Identify which cell holds the provided text, then report its [x, y] central coordinate. 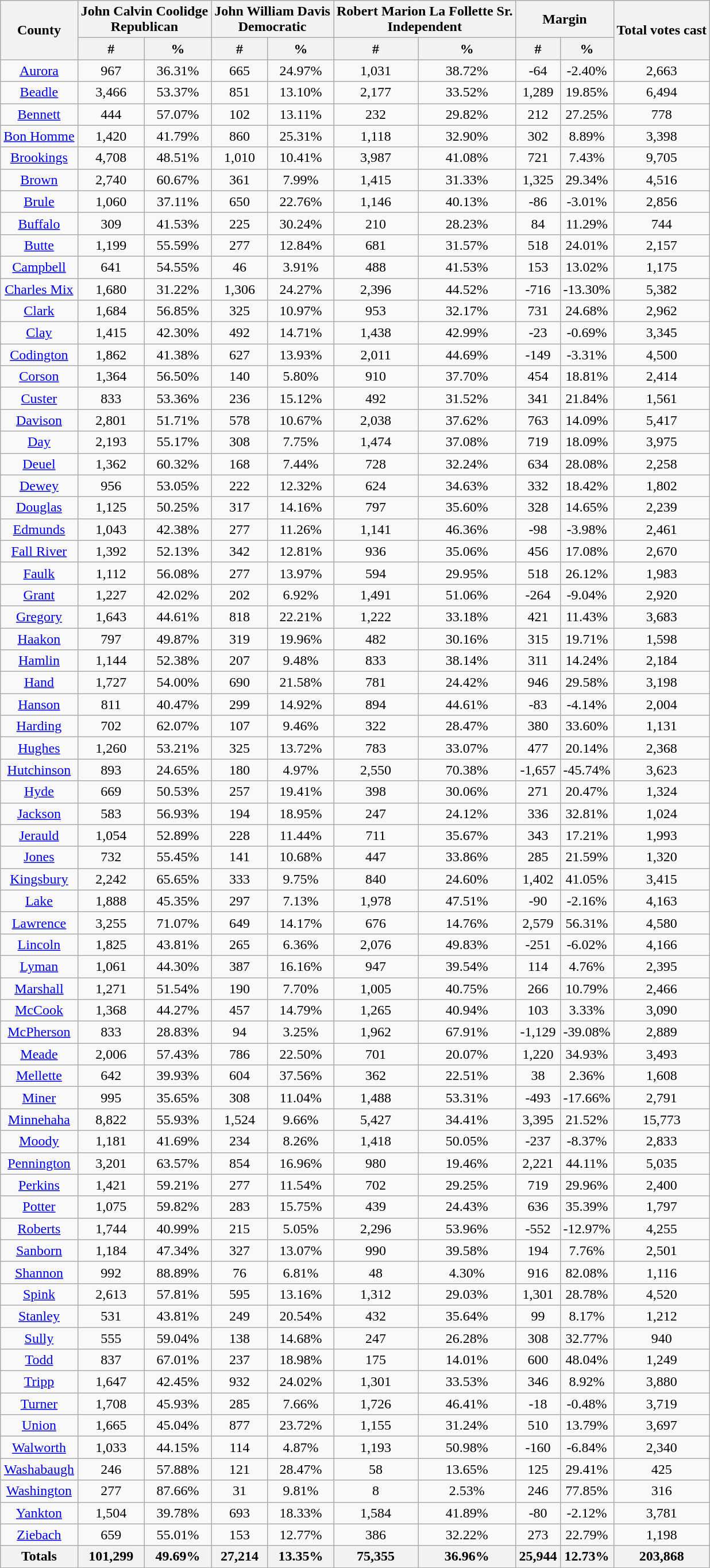
24.43% [467, 1207]
49.87% [177, 639]
48.51% [177, 158]
1,116 [662, 1272]
14.76% [467, 923]
36.96% [467, 1557]
14.24% [587, 661]
627 [240, 355]
1,265 [376, 1011]
-83 [538, 704]
877 [240, 1426]
4.30% [467, 1272]
28.08% [587, 464]
1,155 [376, 1426]
Miner [39, 1098]
19.46% [467, 1163]
88.89% [177, 1272]
346 [538, 1382]
Dewey [39, 486]
1,418 [376, 1141]
28.78% [587, 1294]
1,125 [111, 508]
271 [538, 792]
1,324 [662, 792]
488 [376, 267]
12.77% [300, 1535]
342 [240, 551]
15.75% [300, 1207]
12.32% [300, 486]
31.33% [467, 180]
11.43% [587, 617]
1,862 [111, 355]
-6.84% [587, 1447]
35.60% [467, 508]
44.11% [587, 1163]
-2.12% [587, 1513]
387 [240, 966]
1,060 [111, 202]
3,466 [111, 92]
1,112 [111, 573]
2,184 [662, 661]
14.92% [300, 704]
Grant [39, 595]
46.36% [467, 529]
41.05% [587, 879]
Bon Homme [39, 136]
1,184 [111, 1250]
1,312 [376, 1294]
71.07% [177, 923]
1,144 [111, 661]
781 [376, 683]
Buffalo [39, 223]
1,802 [662, 486]
24.12% [467, 814]
Davison [39, 420]
33.53% [467, 1382]
447 [376, 857]
336 [538, 814]
1,888 [111, 901]
-264 [538, 595]
21.84% [587, 398]
7.44% [300, 464]
13.10% [300, 92]
Todd [39, 1360]
44.52% [467, 289]
10.67% [300, 420]
2,242 [111, 879]
604 [240, 1076]
Faulk [39, 573]
10.68% [300, 857]
17.21% [587, 835]
37.62% [467, 420]
1,289 [538, 92]
57.43% [177, 1054]
50.25% [177, 508]
20.07% [467, 1054]
35.65% [177, 1098]
3,201 [111, 1163]
8,822 [111, 1120]
956 [111, 486]
2,258 [662, 464]
38.72% [467, 71]
39.93% [177, 1076]
Minnehaha [39, 1120]
555 [111, 1338]
12.73% [587, 1557]
19.85% [587, 92]
45.35% [177, 901]
6.92% [300, 595]
24.27% [300, 289]
Hughes [39, 748]
42.38% [177, 529]
47.51% [467, 901]
Perkins [39, 1185]
22.76% [300, 202]
60.32% [177, 464]
4.87% [300, 1447]
1,061 [111, 966]
1,504 [111, 1513]
24.42% [467, 683]
Aurora [39, 71]
3,987 [376, 158]
1,524 [240, 1120]
1,584 [376, 1513]
53.37% [177, 92]
932 [240, 1382]
1,075 [111, 1207]
273 [538, 1535]
210 [376, 223]
-9.04% [587, 595]
1,010 [240, 158]
28.23% [467, 223]
11.04% [300, 1098]
13.16% [300, 1294]
48.04% [587, 1360]
54.55% [177, 267]
1,797 [662, 1207]
34.41% [467, 1120]
141 [240, 857]
711 [376, 835]
Walworth [39, 1447]
1,978 [376, 901]
946 [538, 683]
45.04% [177, 1426]
Total votes cast [662, 30]
38.14% [467, 661]
11.26% [300, 529]
893 [111, 770]
42.30% [177, 333]
7.70% [300, 988]
5.05% [300, 1229]
-0.69% [587, 333]
2,461 [662, 529]
Hanson [39, 704]
Harding [39, 726]
-4.14% [587, 704]
32.17% [467, 311]
Moody [39, 1141]
731 [538, 311]
4,163 [662, 901]
53.96% [467, 1229]
51.54% [177, 988]
1,368 [111, 1011]
2,400 [662, 1185]
55.93% [177, 1120]
1,306 [240, 289]
1,227 [111, 595]
38 [538, 1076]
140 [240, 377]
41.89% [467, 1513]
49.83% [467, 944]
228 [240, 835]
41.69% [177, 1141]
1,438 [376, 333]
Spink [39, 1294]
18.95% [300, 814]
249 [240, 1316]
32.90% [467, 136]
54.00% [177, 683]
2,670 [662, 551]
3,090 [662, 1011]
327 [240, 1250]
55.59% [177, 245]
1,146 [376, 202]
1,421 [111, 1185]
21.59% [587, 857]
1,708 [111, 1404]
2,833 [662, 1141]
2,550 [376, 770]
-0.48% [587, 1404]
-45.74% [587, 770]
1,561 [662, 398]
7.66% [300, 1404]
55.17% [177, 442]
12.84% [300, 245]
3,395 [538, 1120]
44.27% [177, 1011]
40.75% [467, 988]
1,474 [376, 442]
56.85% [177, 311]
175 [376, 1360]
Jones [39, 857]
57.81% [177, 1294]
3,398 [662, 136]
477 [538, 748]
659 [111, 1535]
1,024 [662, 814]
3,345 [662, 333]
18.42% [587, 486]
40.99% [177, 1229]
24.02% [300, 1382]
Codington [39, 355]
380 [538, 726]
1,993 [662, 835]
Kingsbury [39, 879]
Yankton [39, 1513]
Robert Marion La Follette Sr.Independent [424, 20]
Deuel [39, 464]
Totals [39, 1557]
16.16% [300, 966]
48 [376, 1272]
32.24% [467, 464]
265 [240, 944]
Hutchinson [39, 770]
82.08% [587, 1272]
Lawrence [39, 923]
29.58% [587, 683]
33.52% [467, 92]
837 [111, 1360]
2.53% [467, 1491]
53.31% [467, 1098]
Edmunds [39, 529]
Meade [39, 1054]
14.79% [300, 1011]
311 [538, 661]
42.99% [467, 333]
1,665 [111, 1426]
10.97% [300, 311]
3,198 [662, 683]
Shannon [39, 1272]
21.58% [300, 683]
2,396 [376, 289]
9,705 [662, 158]
1,727 [111, 683]
202 [240, 595]
1,364 [111, 377]
4,500 [662, 355]
701 [376, 1054]
19.41% [300, 792]
37.70% [467, 377]
1,491 [376, 595]
84 [538, 223]
4,166 [662, 944]
2,663 [662, 71]
1,825 [111, 944]
-251 [538, 944]
2,613 [111, 1294]
Day [39, 442]
10.41% [300, 158]
225 [240, 223]
45.93% [177, 1404]
41.08% [467, 158]
2,296 [376, 1229]
-1,657 [538, 770]
Brookings [39, 158]
2,856 [662, 202]
642 [111, 1076]
59.04% [177, 1338]
Ziebach [39, 1535]
1,043 [111, 529]
33.07% [467, 748]
894 [376, 704]
4,516 [662, 180]
Pennington [39, 1163]
2.36% [587, 1076]
9.81% [300, 1491]
1,220 [538, 1054]
7.43% [587, 158]
121 [240, 1469]
19.71% [587, 639]
50.05% [467, 1141]
1,222 [376, 617]
24.60% [467, 879]
John Calvin CoolidgeRepublican [144, 20]
25,944 [538, 1557]
3.33% [587, 1011]
3,719 [662, 1404]
1,744 [111, 1229]
21.52% [587, 1120]
641 [111, 267]
Gregory [39, 617]
59.82% [177, 1207]
Haakon [39, 639]
234 [240, 1141]
35.67% [467, 835]
52.38% [177, 661]
332 [538, 486]
9.46% [300, 726]
37.08% [467, 442]
-13.30% [587, 289]
990 [376, 1250]
916 [538, 1272]
457 [240, 1011]
1,198 [662, 1535]
Custer [39, 398]
51.71% [177, 420]
1,962 [376, 1032]
Lyman [39, 966]
3,683 [662, 617]
1,212 [662, 1316]
1,983 [662, 573]
361 [240, 180]
2,368 [662, 748]
947 [376, 966]
-160 [538, 1447]
-237 [538, 1141]
20.47% [587, 792]
Clay [39, 333]
3.91% [300, 267]
24.68% [587, 311]
36.31% [177, 71]
Sanborn [39, 1250]
31.24% [467, 1426]
4,580 [662, 923]
681 [376, 245]
37.56% [300, 1076]
18.33% [300, 1513]
22.21% [300, 617]
Butte [39, 245]
1,392 [111, 551]
-90 [538, 901]
44.15% [177, 1447]
52.89% [177, 835]
Hand [39, 683]
5,427 [376, 1120]
650 [240, 202]
8.89% [587, 136]
2,466 [662, 988]
47.34% [177, 1250]
33.18% [467, 617]
27,214 [240, 1557]
18.09% [587, 442]
99 [538, 1316]
14.09% [587, 420]
16.96% [300, 1163]
Mellette [39, 1076]
75,355 [376, 1557]
Charles Mix [39, 289]
Stanley [39, 1316]
-552 [538, 1229]
7.13% [300, 901]
Lake [39, 901]
John William DavisDemocratic [272, 20]
690 [240, 683]
-64 [538, 71]
Sully [39, 1338]
42.45% [177, 1382]
203,868 [662, 1557]
594 [376, 573]
13.97% [300, 573]
13.11% [300, 114]
-3.01% [587, 202]
940 [662, 1338]
322 [376, 726]
1,726 [376, 1404]
29.82% [467, 114]
215 [240, 1229]
2,395 [662, 966]
-17.66% [587, 1098]
22.51% [467, 1076]
1,608 [662, 1076]
Marshall [39, 988]
343 [538, 835]
3.25% [300, 1032]
1,260 [111, 748]
McCook [39, 1011]
20.14% [587, 748]
2,193 [111, 442]
138 [240, 1338]
315 [538, 639]
3,697 [662, 1426]
Brule [39, 202]
34.63% [467, 486]
778 [662, 114]
2,414 [662, 377]
30.06% [467, 792]
624 [376, 486]
-18 [538, 1404]
168 [240, 464]
432 [376, 1316]
8.17% [587, 1316]
-149 [538, 355]
13.65% [467, 1469]
Jackson [39, 814]
31.57% [467, 245]
936 [376, 551]
125 [538, 1469]
-39.08% [587, 1032]
1,402 [538, 879]
763 [538, 420]
1,420 [111, 136]
665 [240, 71]
1,488 [376, 1098]
2,157 [662, 245]
328 [538, 508]
102 [240, 114]
76 [240, 1272]
693 [240, 1513]
11.44% [300, 835]
6.81% [300, 1272]
1,680 [111, 289]
57.07% [177, 114]
721 [538, 158]
41.38% [177, 355]
425 [662, 1469]
Roberts [39, 1229]
649 [240, 923]
1,320 [662, 857]
953 [376, 311]
7.99% [300, 180]
Corson [39, 377]
2,177 [376, 92]
14.16% [300, 508]
1,643 [111, 617]
2,920 [662, 595]
362 [376, 1076]
3,880 [662, 1382]
40.47% [177, 704]
531 [111, 1316]
1,271 [111, 988]
482 [376, 639]
190 [240, 988]
992 [111, 1272]
101,299 [111, 1557]
1,199 [111, 245]
22.50% [300, 1054]
63.57% [177, 1163]
9.66% [300, 1120]
McPherson [39, 1032]
Brown [39, 180]
13.35% [300, 1557]
34.93% [587, 1054]
32.77% [587, 1338]
967 [111, 71]
17.08% [587, 551]
3,415 [662, 879]
27.25% [587, 114]
840 [376, 879]
7.75% [300, 442]
1,647 [111, 1382]
9.75% [300, 879]
46.41% [467, 1404]
14.17% [300, 923]
2,579 [538, 923]
1,033 [111, 1447]
87.66% [177, 1491]
910 [376, 377]
1,181 [111, 1141]
444 [111, 114]
32.22% [467, 1535]
8.26% [300, 1141]
7.76% [587, 1250]
29.95% [467, 573]
578 [240, 420]
Tripp [39, 1382]
2,006 [111, 1054]
676 [376, 923]
818 [240, 617]
980 [376, 1163]
583 [111, 814]
Lincoln [39, 944]
3,493 [662, 1054]
44.69% [467, 355]
1,249 [662, 1360]
22.79% [587, 1535]
6.36% [300, 944]
59.21% [177, 1185]
421 [538, 617]
851 [240, 92]
52.13% [177, 551]
-2.40% [587, 71]
40.13% [467, 202]
Jerauld [39, 835]
35.39% [587, 1207]
600 [538, 1360]
1,362 [111, 464]
1,193 [376, 1447]
94 [240, 1032]
5,382 [662, 289]
456 [538, 551]
24.01% [587, 245]
77.85% [587, 1491]
2,221 [538, 1163]
55.01% [177, 1535]
70.38% [467, 770]
31 [240, 1491]
31.52% [467, 398]
46 [240, 267]
26.12% [587, 573]
398 [376, 792]
3,623 [662, 770]
11.29% [587, 223]
299 [240, 704]
333 [240, 879]
386 [376, 1535]
56.50% [177, 377]
1,598 [662, 639]
13.79% [587, 1426]
13.02% [587, 267]
4,708 [111, 158]
2,501 [662, 1250]
14.01% [467, 1360]
13.07% [300, 1250]
Campbell [39, 267]
232 [376, 114]
317 [240, 508]
31.22% [177, 289]
302 [538, 136]
4.76% [587, 966]
County [39, 30]
3,975 [662, 442]
6,494 [662, 92]
283 [240, 1207]
10.79% [587, 988]
510 [538, 1426]
Clark [39, 311]
24.65% [177, 770]
19.96% [300, 639]
237 [240, 1360]
Hyde [39, 792]
2,962 [662, 311]
Union [39, 1426]
-2.16% [587, 901]
14.65% [587, 508]
8 [376, 1491]
41.79% [177, 136]
56.08% [177, 573]
35.06% [467, 551]
103 [538, 1011]
26.28% [467, 1338]
2,889 [662, 1032]
297 [240, 901]
212 [538, 114]
1,325 [538, 180]
40.94% [467, 1011]
67.01% [177, 1360]
2,004 [662, 704]
2,011 [376, 355]
732 [111, 857]
29.34% [587, 180]
439 [376, 1207]
-1,129 [538, 1032]
37.11% [177, 202]
5.80% [300, 377]
51.06% [467, 595]
Beadle [39, 92]
5,417 [662, 420]
2,740 [111, 180]
14.68% [300, 1338]
1,141 [376, 529]
2,340 [662, 1447]
14.71% [300, 333]
Margin [565, 20]
39.58% [467, 1250]
4,255 [662, 1229]
1,684 [111, 311]
1,054 [111, 835]
11.54% [300, 1185]
-8.37% [587, 1141]
728 [376, 464]
33.60% [587, 726]
55.45% [177, 857]
4.97% [300, 770]
-23 [538, 333]
-80 [538, 1513]
309 [111, 223]
257 [240, 792]
53.36% [177, 398]
2,038 [376, 420]
180 [240, 770]
316 [662, 1491]
25.31% [300, 136]
2,076 [376, 944]
13.72% [300, 748]
-493 [538, 1098]
53.21% [177, 748]
35.64% [467, 1316]
2,239 [662, 508]
29.25% [467, 1185]
636 [538, 1207]
266 [538, 988]
1,131 [662, 726]
-3.98% [587, 529]
39.78% [177, 1513]
1,175 [662, 267]
595 [240, 1294]
Hamlin [39, 661]
28.83% [177, 1032]
2,801 [111, 420]
24.97% [300, 71]
Washabaugh [39, 1469]
13.93% [300, 355]
50.98% [467, 1447]
3,255 [111, 923]
56.31% [587, 923]
Turner [39, 1404]
62.07% [177, 726]
786 [240, 1054]
-716 [538, 289]
-86 [538, 202]
18.81% [587, 377]
20.54% [300, 1316]
39.54% [467, 966]
23.72% [300, 1426]
56.93% [177, 814]
341 [538, 398]
-98 [538, 529]
30.16% [467, 639]
33.86% [467, 857]
53.05% [177, 486]
1,118 [376, 136]
9.48% [300, 661]
860 [240, 136]
1,031 [376, 71]
Washington [39, 1491]
669 [111, 792]
Fall River [39, 551]
12.81% [300, 551]
222 [240, 486]
744 [662, 223]
49.69% [177, 1557]
995 [111, 1098]
60.67% [177, 180]
783 [376, 748]
634 [538, 464]
30.24% [300, 223]
65.65% [177, 879]
29.03% [467, 1294]
42.02% [177, 595]
4,520 [662, 1294]
15.12% [300, 398]
18.98% [300, 1360]
811 [111, 704]
8.92% [587, 1382]
-12.97% [587, 1229]
5,035 [662, 1163]
3,781 [662, 1513]
15,773 [662, 1120]
236 [240, 398]
57.88% [177, 1469]
207 [240, 661]
32.81% [587, 814]
29.96% [587, 1185]
50.53% [177, 792]
44.30% [177, 966]
Douglas [39, 508]
58 [376, 1469]
2,791 [662, 1098]
854 [240, 1163]
67.91% [467, 1032]
107 [240, 726]
Potter [39, 1207]
29.41% [587, 1469]
-6.02% [587, 944]
-3.31% [587, 355]
454 [538, 377]
319 [240, 639]
Bennett [39, 114]
1,005 [376, 988]
